Search for the cell housing the specified text and yield its [x, y] center coordinate. 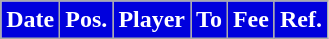
To [210, 20]
Ref. [300, 20]
Player [152, 20]
Date [30, 20]
Pos. [86, 20]
Fee [250, 20]
